Pinpoint the cell where the given text exists, returning its [X, Y] midpoint coordinate. 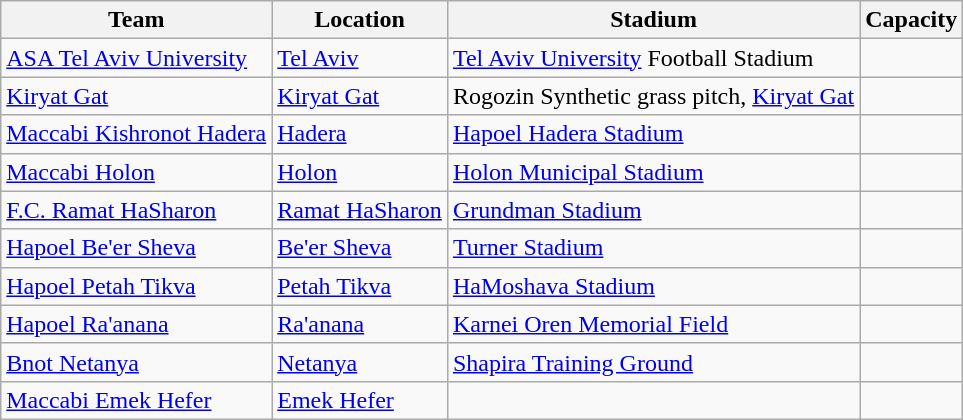
Karnei Oren Memorial Field [653, 324]
Location [360, 20]
Tel Aviv University Football Stadium [653, 58]
Hapoel Ra'anana [136, 324]
Rogozin Synthetic grass pitch, Kiryat Gat [653, 96]
Holon [360, 172]
Maccabi Holon [136, 172]
Bnot Netanya [136, 362]
Emek Hefer [360, 400]
Tel Aviv [360, 58]
Hapoel Hadera Stadium [653, 134]
Capacity [912, 20]
Petah Tikva [360, 286]
HaMoshava Stadium [653, 286]
Hapoel Be'er Sheva [136, 248]
ASA Tel Aviv University [136, 58]
Be'er Sheva [360, 248]
F.C. Ramat HaSharon [136, 210]
Ramat HaSharon [360, 210]
Hapoel Petah Tikva [136, 286]
Hadera [360, 134]
Team [136, 20]
Maccabi Kishronot Hadera [136, 134]
Maccabi Emek Hefer [136, 400]
Shapira Training Ground [653, 362]
Ra'anana [360, 324]
Grundman Stadium [653, 210]
Netanya [360, 362]
Stadium [653, 20]
Holon Municipal Stadium [653, 172]
Turner Stadium [653, 248]
